Capture the cell that displays the provided text and extract its [x, y] central coordinate. 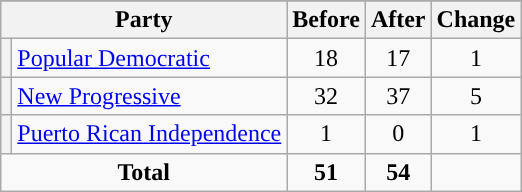
Change [476, 20]
51 [326, 172]
5 [476, 96]
54 [398, 172]
After [398, 20]
0 [398, 134]
18 [326, 58]
Total [144, 172]
32 [326, 96]
New Progressive [150, 96]
17 [398, 58]
37 [398, 96]
Puerto Rican Independence [150, 134]
Before [326, 20]
Popular Democratic [150, 58]
Party [144, 20]
